Scan for the cell matching the given text and deliver its (X, Y) coordinate at center. 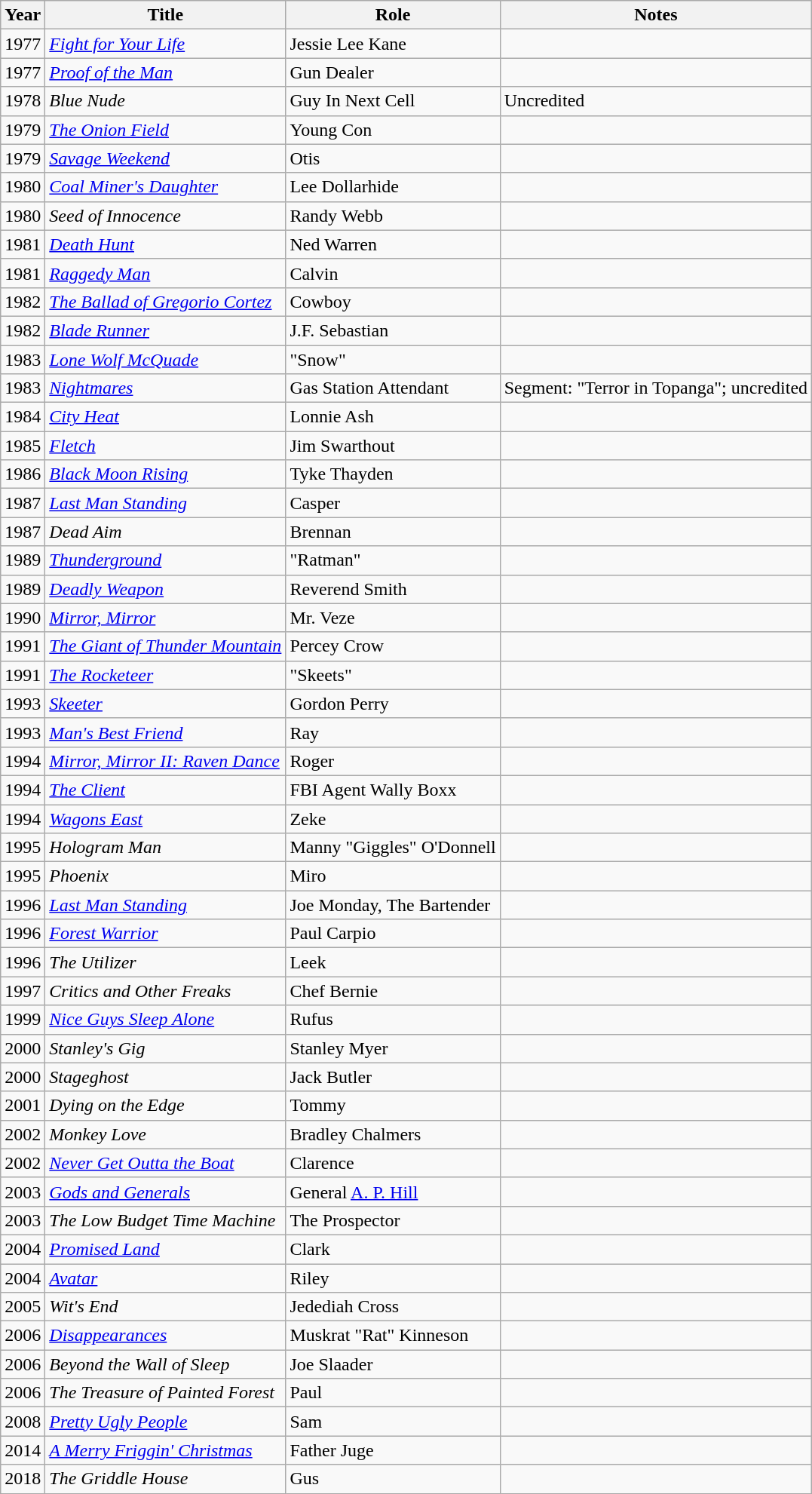
The Giant of Thunder Mountain (166, 646)
Brennan (393, 532)
1984 (23, 417)
Mirror, Mirror (166, 618)
2014 (23, 1450)
Phoenix (166, 876)
Stageghost (166, 1077)
1985 (23, 446)
Tyke Thayden (393, 474)
The Client (166, 790)
Cowboy (393, 302)
Calvin (393, 273)
2008 (23, 1422)
Mirror, Mirror II: Raven Dance (166, 761)
Bradley Chalmers (393, 1134)
Rufus (393, 1020)
Roger (393, 761)
Reverend Smith (393, 589)
Segment: "Terror in Topanga"; uncredited (656, 388)
Seed of Innocence (166, 216)
The Utilizer (166, 962)
Manny "Giggles" O'Donnell (393, 848)
Percey Crow (393, 646)
Beyond the Wall of Sleep (166, 1364)
Stanley Myer (393, 1048)
Gus (393, 1479)
Gas Station Attendant (393, 388)
Black Moon Rising (166, 474)
Ray (393, 732)
Role (393, 15)
Tommy (393, 1106)
Year (23, 15)
Jack Butler (393, 1077)
2001 (23, 1106)
1990 (23, 618)
Raggedy Man (166, 273)
Skeeter (166, 704)
Chef Bernie (393, 991)
Muskrat "Rat" Kinneson (393, 1336)
1999 (23, 1020)
Mr. Veze (393, 618)
Lone Wolf McQuade (166, 360)
"Snow" (393, 360)
Proof of the Man (166, 72)
Nightmares (166, 388)
Thunderground (166, 560)
Title (166, 15)
Jim Swarthout (393, 446)
Savage Weekend (166, 158)
Blade Runner (166, 330)
Paul (393, 1393)
Disappearances (166, 1336)
Otis (393, 158)
The Low Budget Time Machine (166, 1220)
Wit's End (166, 1307)
Coal Miner's Daughter (166, 187)
Lee Dollarhide (393, 187)
The Griddle House (166, 1479)
Paul Carpio (393, 934)
The Onion Field (166, 130)
Randy Webb (393, 216)
Deadly Weapon (166, 589)
Jessie Lee Kane (393, 44)
1997 (23, 991)
Monkey Love (166, 1134)
General A. P. Hill (393, 1192)
The Treasure of Painted Forest (166, 1393)
Stanley's Gig (166, 1048)
Blue Nude (166, 101)
Fight for Your Life (166, 44)
Joe Slaader (393, 1364)
Forest Warrior (166, 934)
Jedediah Cross (393, 1307)
Leek (393, 962)
The Rocketeer (166, 675)
Fletch (166, 446)
Sam (393, 1422)
Zeke (393, 818)
The Ballad of Gregorio Cortez (166, 302)
2018 (23, 1479)
Father Juge (393, 1450)
Uncredited (656, 101)
A Merry Friggin' Christmas (166, 1450)
Never Get Outta the Boat (166, 1163)
Casper (393, 503)
Joe Monday, The Bartender (393, 905)
Wagons East (166, 818)
Hologram Man (166, 848)
The Prospector (393, 1220)
Pretty Ugly People (166, 1422)
J.F. Sebastian (393, 330)
Dying on the Edge (166, 1106)
Guy In Next Cell (393, 101)
Gun Dealer (393, 72)
Critics and Other Freaks (166, 991)
Young Con (393, 130)
Clark (393, 1249)
Ned Warren (393, 244)
Miro (393, 876)
FBI Agent Wally Boxx (393, 790)
Gods and Generals (166, 1192)
City Heat (166, 417)
Avatar (166, 1278)
1978 (23, 101)
2005 (23, 1307)
Notes (656, 15)
Man's Best Friend (166, 732)
"Skeets" (393, 675)
Death Hunt (166, 244)
Lonnie Ash (393, 417)
Promised Land (166, 1249)
"Ratman" (393, 560)
Clarence (393, 1163)
Riley (393, 1278)
1986 (23, 474)
Gordon Perry (393, 704)
Nice Guys Sleep Alone (166, 1020)
Dead Aim (166, 532)
